Identify which cell holds the provided text, then report its [X, Y] central coordinate. 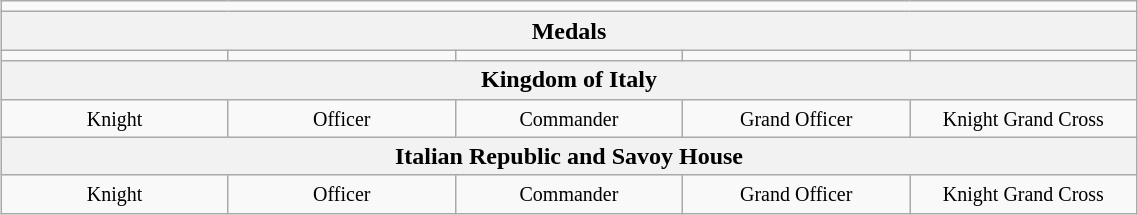
Medals [569, 31]
Italian Republic and Savoy House [569, 156]
Kingdom of Italy [569, 80]
